Scan for the cell matching the given text and deliver its [X, Y] coordinate at center. 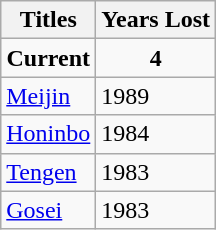
Years Lost [156, 20]
Tengen [48, 172]
Honinbo [48, 134]
Gosei [48, 210]
Meijin [48, 96]
4 [156, 58]
Current [48, 58]
Titles [48, 20]
1989 [156, 96]
1984 [156, 134]
